For the text-containing cell, return its midpoint in (X, Y) coordinate format. 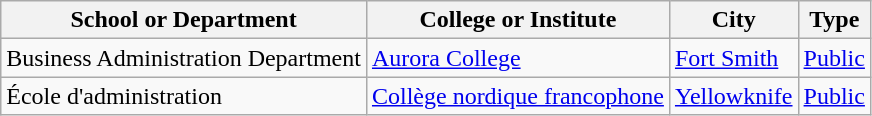
Type (834, 20)
Business Administration Department (184, 58)
Collège nordique francophone (518, 96)
School or Department (184, 20)
Fort Smith (734, 58)
École d'administration (184, 96)
Aurora College (518, 58)
College or Institute (518, 20)
City (734, 20)
Yellowknife (734, 96)
